Pinpoint the cell where the given text exists, returning its (x, y) midpoint coordinate. 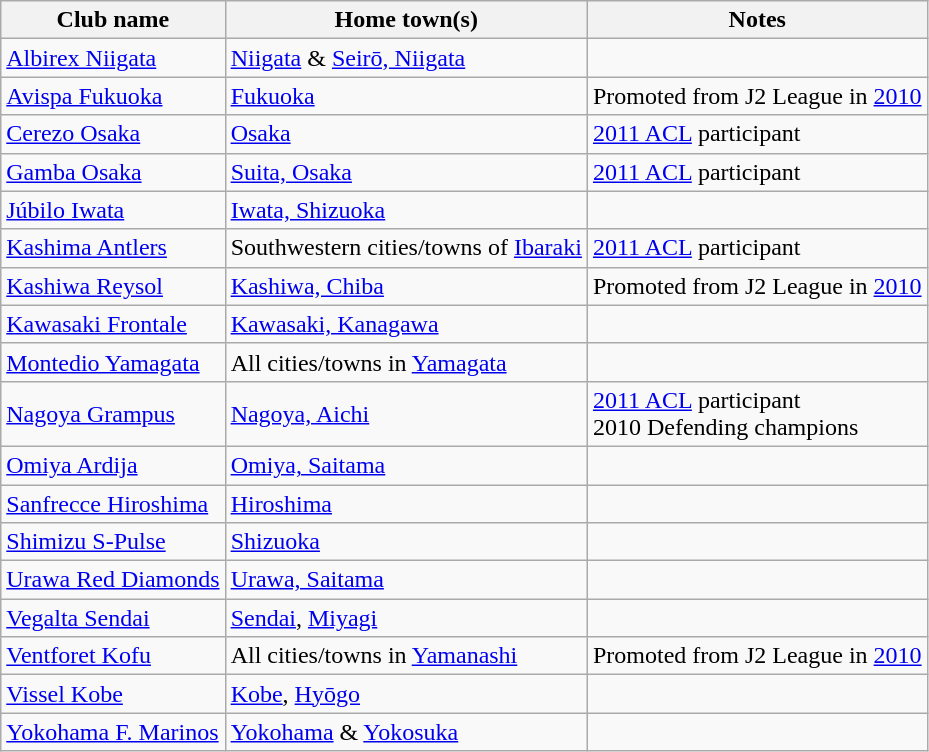
Shimizu S-Pulse (113, 542)
All cities/towns in Yamagata (406, 362)
Sendai, Miyagi (406, 618)
Avispa Fukuoka (113, 96)
Kobe, Hyōgo (406, 694)
Iwata, Shizuoka (406, 210)
Kashima Antlers (113, 248)
Omiya, Saitama (406, 465)
Urawa, Saitama (406, 580)
Yokohama & Yokosuka (406, 732)
All cities/towns in Yamanashi (406, 656)
Montedio Yamagata (113, 362)
Fukuoka (406, 96)
Omiya Ardija (113, 465)
Notes (757, 20)
Vegalta Sendai (113, 618)
Cerezo Osaka (113, 134)
Kashiwa Reysol (113, 286)
2011 ACL participant2010 Defending champions (757, 414)
Ventforet Kofu (113, 656)
Nagoya Grampus (113, 414)
Urawa Red Diamonds (113, 580)
Home town(s) (406, 20)
Albirex Niigata (113, 58)
Shizuoka (406, 542)
Hiroshima (406, 503)
Club name (113, 20)
Kawasaki Frontale (113, 324)
Sanfrecce Hiroshima (113, 503)
Kashiwa, Chiba (406, 286)
Júbilo Iwata (113, 210)
Southwestern cities/towns of Ibaraki (406, 248)
Gamba Osaka (113, 172)
Nagoya, Aichi (406, 414)
Suita, Osaka (406, 172)
Vissel Kobe (113, 694)
Yokohama F. Marinos (113, 732)
Osaka (406, 134)
Kawasaki, Kanagawa (406, 324)
Niigata & Seirō, Niigata (406, 58)
